Return [x, y] of the center of cell containing provided text 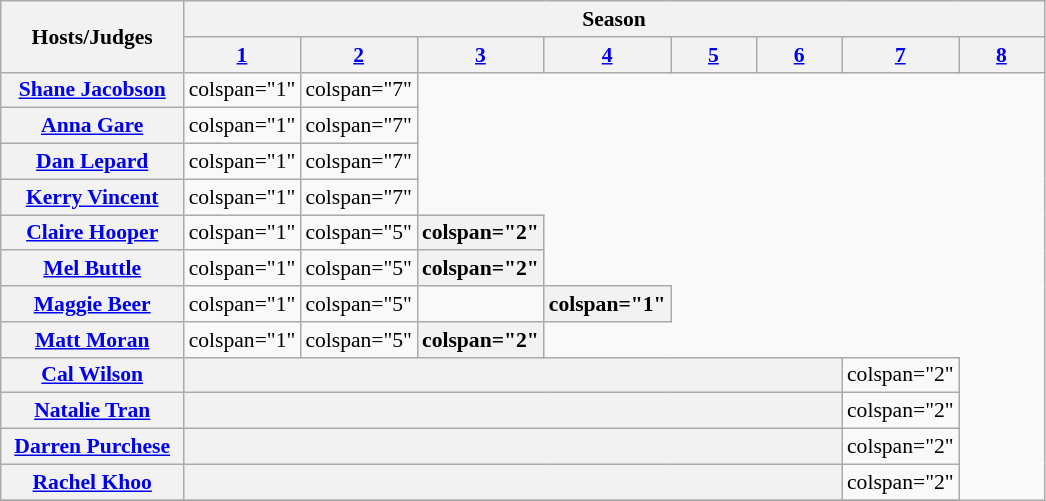
1 [242, 55]
7 [900, 55]
3 [480, 55]
Season [614, 19]
8 [1002, 55]
Matt Moran [92, 340]
Dan Lepard [92, 162]
Mel Buttle [92, 269]
Hosts/Judges [92, 36]
Claire Hooper [92, 233]
Kerry Vincent [92, 197]
Maggie Beer [92, 304]
6 [799, 55]
Natalie Tran [92, 411]
5 [714, 55]
2 [358, 55]
Anna Gare [92, 126]
Rachel Khoo [92, 482]
4 [608, 55]
Darren Purchese [92, 447]
Shane Jacobson [92, 90]
Cal Wilson [92, 375]
